Return [x, y] of the center of cell containing provided text 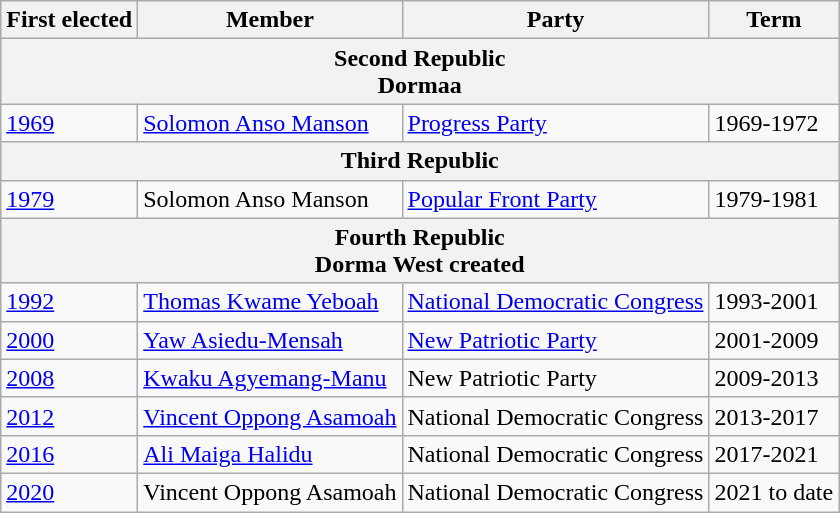
2012 [70, 416]
1979 [70, 199]
Popular Front Party [556, 199]
2017-2021 [774, 454]
Progress Party [556, 123]
First elected [70, 20]
1979-1981 [774, 199]
1993-2001 [774, 302]
2008 [70, 378]
Kwaku Agyemang-Manu [270, 378]
2001-2009 [774, 340]
2000 [70, 340]
2021 to date [774, 492]
Member [270, 20]
1969-1972 [774, 123]
1969 [70, 123]
Third Republic [420, 161]
2016 [70, 454]
2009-2013 [774, 378]
Thomas Kwame Yeboah [270, 302]
Ali Maiga Halidu [270, 454]
Yaw Asiedu-Mensah [270, 340]
Fourth RepublicDorma West created [420, 250]
Party [556, 20]
1992 [70, 302]
2020 [70, 492]
Term [774, 20]
Second RepublicDormaa [420, 72]
2013-2017 [774, 416]
